Detect which cell encompasses the target text, then output its [x, y] center coordinate. 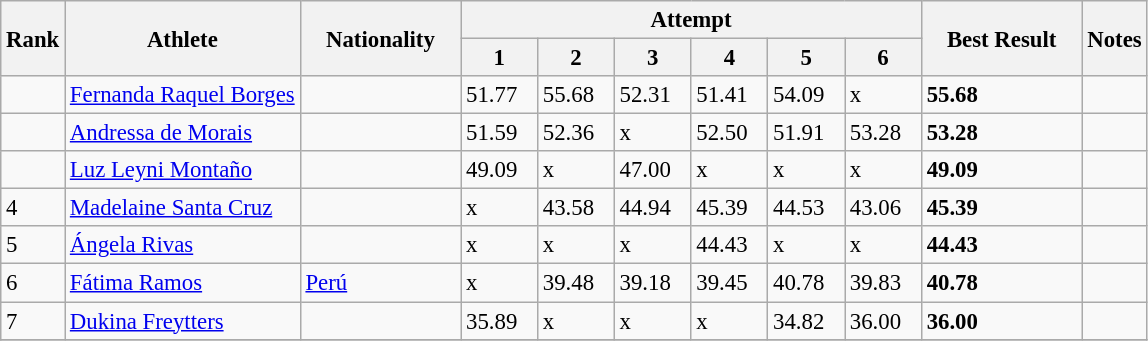
54.09 [806, 95]
7 [33, 321]
1 [500, 58]
52.31 [652, 95]
39.83 [884, 283]
Nationality [380, 38]
51.77 [500, 95]
Perú [380, 283]
52.50 [730, 133]
43.58 [576, 208]
52.36 [576, 133]
39.45 [730, 283]
51.59 [500, 133]
34.82 [806, 321]
2 [576, 58]
47.00 [652, 170]
39.48 [576, 283]
3 [652, 58]
Dukina Freytters [183, 321]
51.91 [806, 133]
39.18 [652, 283]
Best Result [1002, 38]
43.06 [884, 208]
44.53 [806, 208]
Attempt [692, 20]
35.89 [500, 321]
Madelaine Santa Cruz [183, 208]
Luz Leyni Montaño [183, 170]
44.94 [652, 208]
51.41 [730, 95]
Notes [1114, 38]
Andressa de Morais [183, 133]
Ángela Rivas [183, 245]
Rank [33, 38]
Fátima Ramos [183, 283]
Athlete [183, 38]
Fernanda Raquel Borges [183, 95]
